Provide the (x, y) coordinate of the cell's center where the given text is located.  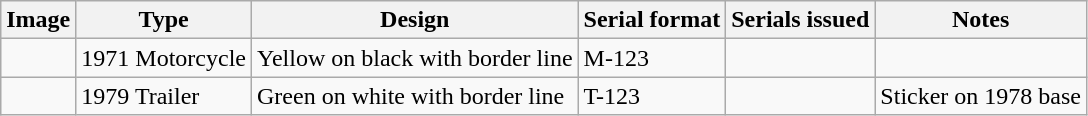
Design (414, 20)
Type (164, 20)
M-123 (652, 58)
Notes (981, 20)
1971 Motorcycle (164, 58)
Serial format (652, 20)
Serials issued (800, 20)
1979 Trailer (164, 96)
Yellow on black with border line (414, 58)
Sticker on 1978 base (981, 96)
T-123 (652, 96)
Green on white with border line (414, 96)
Image (38, 20)
